Provide the [x, y] coordinate of the cell's center where the given text is located.  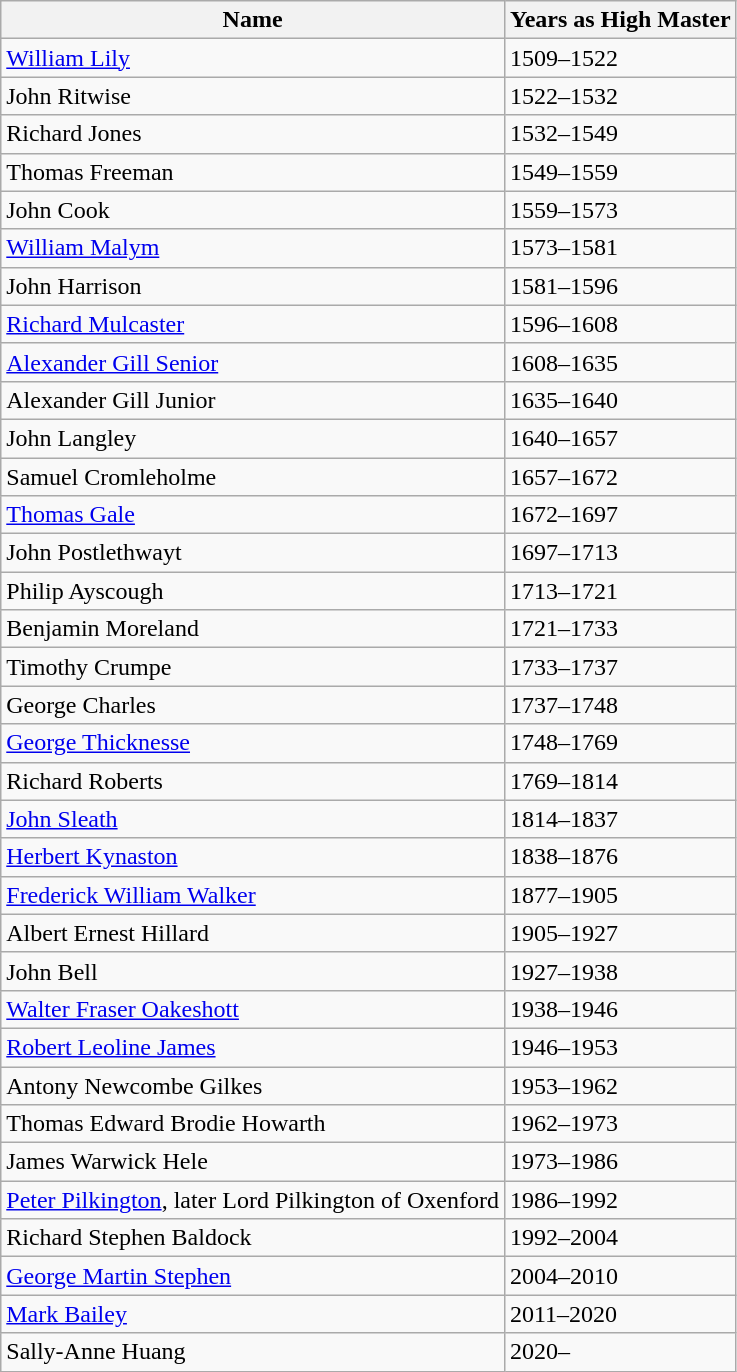
1509–1522 [620, 58]
1559–1573 [620, 210]
1672–1697 [620, 515]
Samuel Cromleholme [253, 477]
1733–1737 [620, 667]
1608–1635 [620, 362]
John Langley [253, 438]
Timothy Crumpe [253, 667]
2020– [620, 1352]
John Harrison [253, 286]
George Martin Stephen [253, 1276]
Alexander Gill Senior [253, 362]
1814–1837 [620, 819]
Thomas Freeman [253, 172]
1938–1946 [620, 1009]
Antony Newcombe Gilkes [253, 1085]
1596–1608 [620, 324]
John Cook [253, 210]
1946–1953 [620, 1047]
George Charles [253, 705]
1838–1876 [620, 857]
Richard Roberts [253, 781]
Alexander Gill Junior [253, 400]
Mark Bailey [253, 1314]
1973–1986 [620, 1162]
Frederick William Walker [253, 895]
1905–1927 [620, 933]
2004–2010 [620, 1276]
Herbert Kynaston [253, 857]
Robert Leoline James [253, 1047]
1657–1672 [620, 477]
1721–1733 [620, 629]
Philip Ayscough [253, 591]
William Malym [253, 248]
1992–2004 [620, 1238]
1748–1769 [620, 743]
Name [253, 20]
1581–1596 [620, 286]
1962–1973 [620, 1124]
Richard Mulcaster [253, 324]
1737–1748 [620, 705]
Peter Pilkington, later Lord Pilkington of Oxenford [253, 1200]
1549–1559 [620, 172]
2011–2020 [620, 1314]
John Sleath [253, 819]
Thomas Edward Brodie Howarth [253, 1124]
Thomas Gale [253, 515]
1640–1657 [620, 438]
Walter Fraser Oakeshott [253, 1009]
Richard Jones [253, 134]
Benjamin Moreland [253, 629]
Richard Stephen Baldock [253, 1238]
John Ritwise [253, 96]
1522–1532 [620, 96]
1635–1640 [620, 400]
1573–1581 [620, 248]
James Warwick Hele [253, 1162]
Years as High Master [620, 20]
John Bell [253, 971]
Sally-Anne Huang [253, 1352]
1986–1992 [620, 1200]
1532–1549 [620, 134]
William Lily [253, 58]
1769–1814 [620, 781]
Albert Ernest Hillard [253, 933]
1877–1905 [620, 895]
1927–1938 [620, 971]
1953–1962 [620, 1085]
1697–1713 [620, 553]
John Postlethwayt [253, 553]
George Thicknesse [253, 743]
1713–1721 [620, 591]
